Provide the (x, y) coordinate of the cell's center where the given text is located.  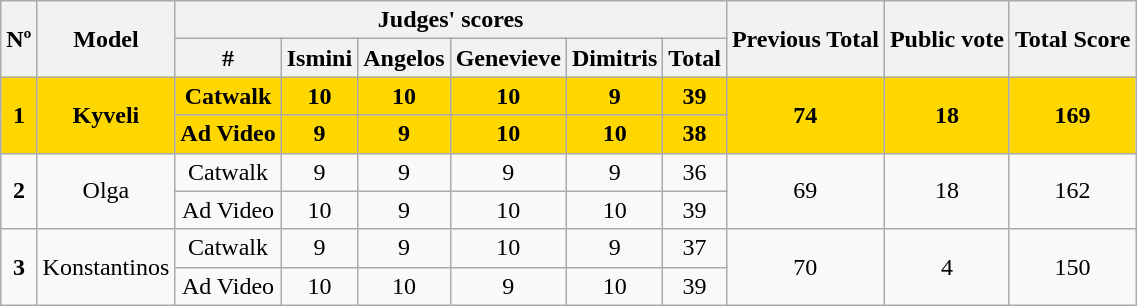
Public vote (946, 39)
169 (1072, 115)
70 (805, 267)
Angelos (404, 58)
4 (946, 267)
Model (106, 39)
162 (1072, 191)
Total (695, 58)
Genevieve (508, 58)
69 (805, 191)
Kyveli (106, 115)
3 (19, 267)
Olga (106, 191)
Total Score (1072, 39)
74 (805, 115)
36 (695, 172)
150 (1072, 267)
Ismini (319, 58)
2 (19, 191)
1 (19, 115)
Judges' scores (451, 20)
Konstantinos (106, 267)
Dimitris (614, 58)
# (228, 58)
37 (695, 248)
Nº (19, 39)
38 (695, 134)
Previous Total (805, 39)
